Return the [X, Y] coordinate for the center point of the cell that contains the specified text.  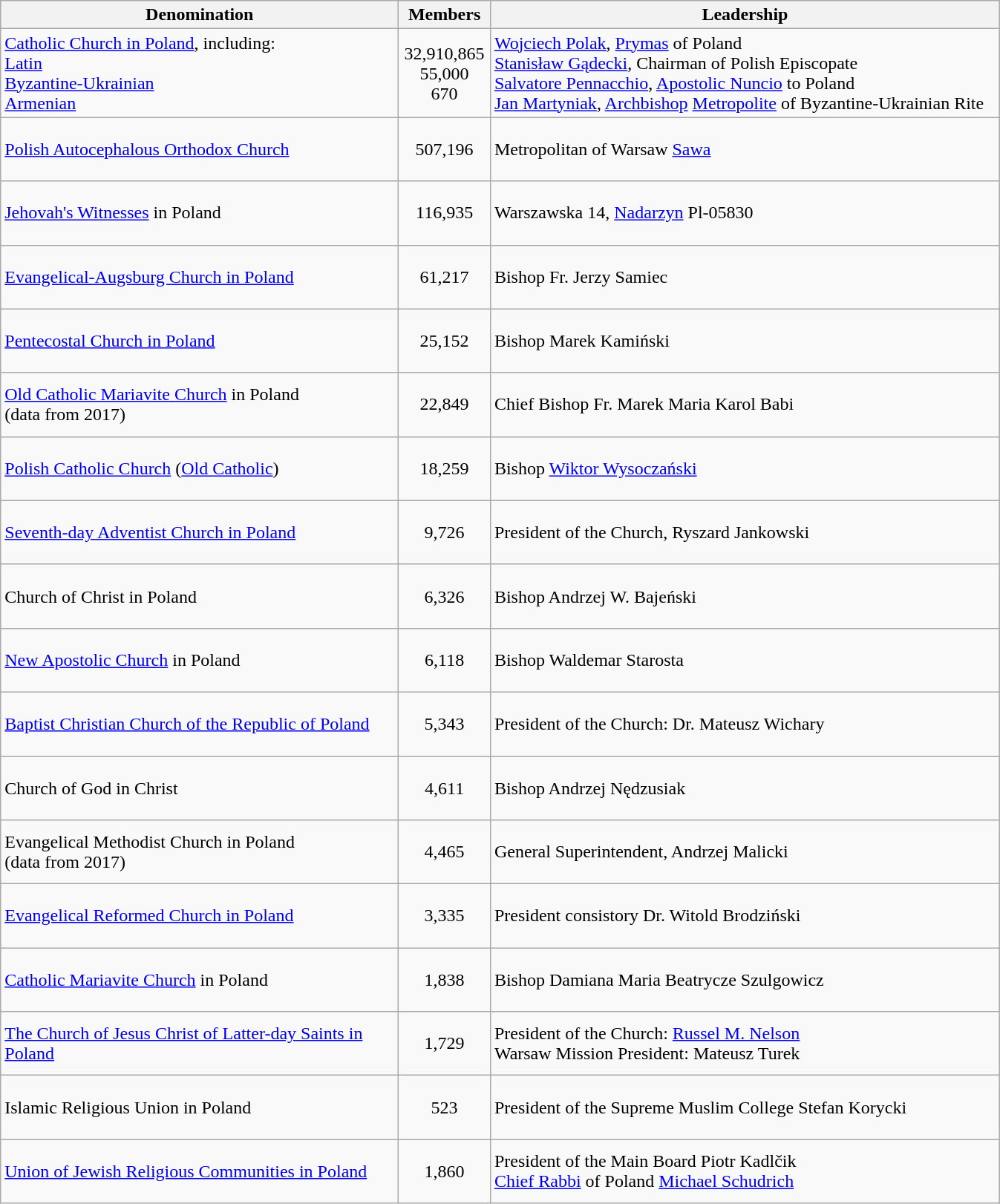
Bishop Damiana Maria Beatrycze Szulgowicz [745, 980]
Evangelical Methodist Church in Poland (data from 2017) [200, 852]
Metropolitan of Warsaw Sawa [745, 149]
Bishop Wiktor Wysoczański [745, 468]
Catholic Mariavite Church in Poland [200, 980]
President of the Main Board Piotr Kadlčik Chief Rabbi of Poland Michael Schudrich [745, 1171]
Evangelical Reformed Church in Poland [200, 916]
Islamic Religious Union in Poland [200, 1108]
Jehovah's Witnesses in Poland [200, 213]
Church of God in Christ [200, 788]
116,935 [445, 213]
Evangelical-Augsburg Church in Poland [200, 277]
18,259 [445, 468]
Seventh-day Adventist Church in Poland [200, 532]
22,849 [445, 405]
Pentecostal Church in Poland [200, 341]
The Church of Jesus Christ of Latter-day Saints in Poland [200, 1044]
Baptist Christian Church of the Republic of Poland [200, 724]
Church of Christ in Poland [200, 596]
1,860 [445, 1171]
Union of Jewish Religious Communities in Poland [200, 1171]
President of the Church: Dr. Mateusz Wichary [745, 724]
Members [445, 15]
523 [445, 1108]
New Apostolic Church in Poland [200, 660]
President of the Supreme Muslim College Stefan Korycki [745, 1108]
Bishop Waldemar Starosta [745, 660]
4,611 [445, 788]
Leadership [745, 15]
Polish Catholic Church (Old Catholic) [200, 468]
5,343 [445, 724]
1,838 [445, 980]
President consistory Dr. Witold Brodziński [745, 916]
9,726 [445, 532]
Bishop Andrzej W. Bajeński [745, 596]
Warszawska 14, Nadarzyn Pl-05830 [745, 213]
Chief Bishop Fr. Marek Maria Karol Babi [745, 405]
Catholic Church in Poland, including:LatinByzantine-UkrainianArmenian [200, 73]
President of the Church: Russel M. NelsonWarsaw Mission President: Mateusz Turek [745, 1044]
61,217 [445, 277]
6,118 [445, 660]
Bishop Marek Kamiński [745, 341]
507,196 [445, 149]
President of the Church, Ryszard Jankowski [745, 532]
25,152 [445, 341]
1,729 [445, 1044]
Old Catholic Mariavite Church in Poland (data from 2017) [200, 405]
3,335 [445, 916]
General Superintendent, Andrzej Malicki [745, 852]
6,326 [445, 596]
4,465 [445, 852]
Denomination [200, 15]
Bishop Andrzej Nędzusiak [745, 788]
32,910,86555,000670 [445, 73]
Bishop Fr. Jerzy Samiec [745, 277]
Polish Autocephalous Orthodox Church [200, 149]
